Output the (x, y) coordinate of the center of the cell containing the given text.  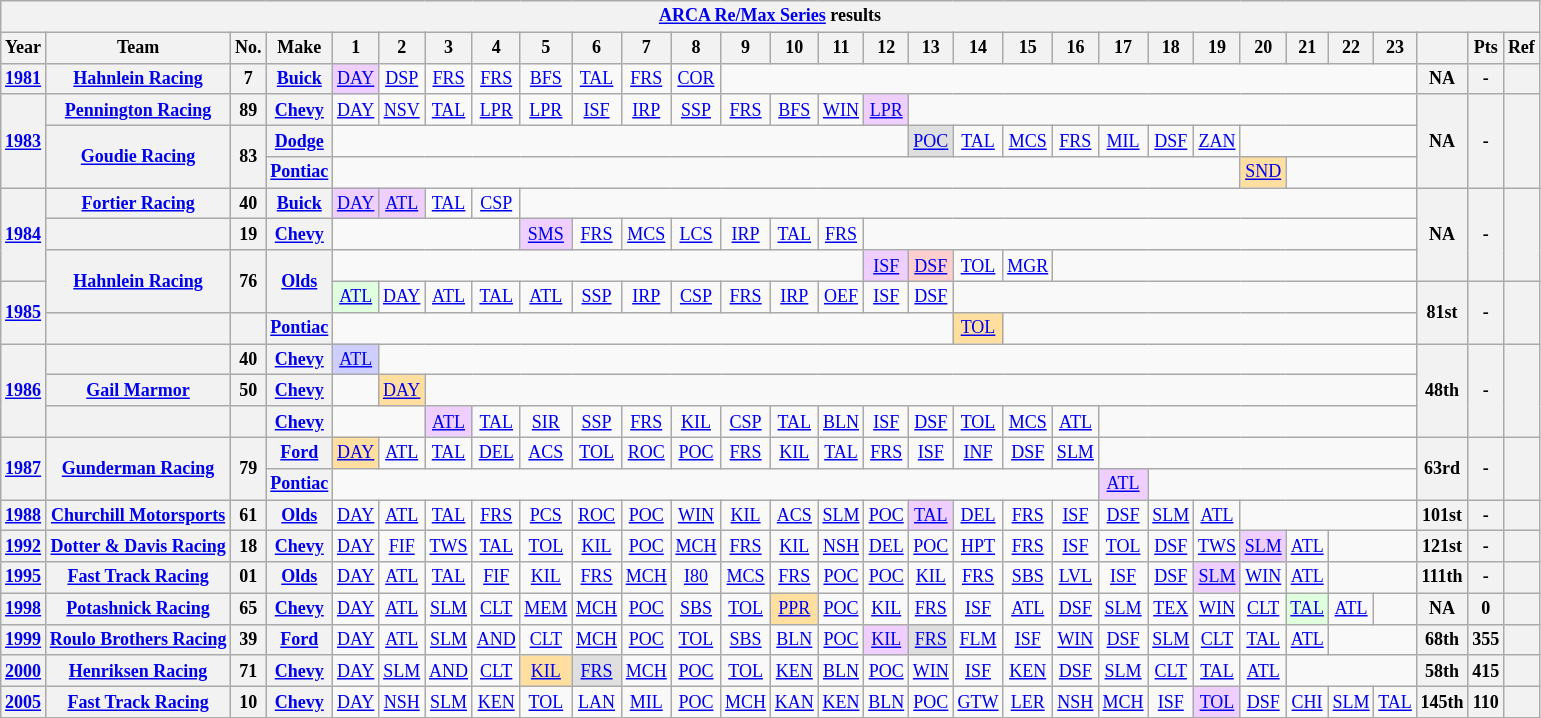
Gail Marmor (138, 390)
INF (978, 452)
No. (248, 48)
Make (300, 48)
22 (1351, 48)
DSP (402, 78)
5 (546, 48)
Goudie Racing (138, 156)
Pennington Racing (138, 110)
1998 (24, 608)
13 (932, 48)
23 (1395, 48)
110 (1486, 702)
FLM (978, 640)
TEX (1171, 608)
48th (1442, 391)
PCS (546, 516)
2000 (24, 670)
PPR (794, 608)
Gunderman Racing (138, 468)
65 (248, 608)
111th (1442, 578)
SND (1263, 172)
1987 (24, 468)
71 (248, 670)
9 (746, 48)
6 (597, 48)
Fortier Racing (138, 204)
SIR (546, 422)
I80 (696, 578)
LER (1028, 702)
0 (1486, 608)
39 (248, 640)
76 (248, 281)
11 (841, 48)
3 (449, 48)
83 (248, 156)
2005 (24, 702)
SMS (546, 234)
1984 (24, 235)
CHI (1307, 702)
1985 (24, 312)
LAN (597, 702)
145th (1442, 702)
HPT (978, 546)
1995 (24, 578)
81st (1442, 312)
79 (248, 468)
101st (1442, 516)
LVL (1076, 578)
14 (978, 48)
50 (248, 390)
20 (1263, 48)
ARCA Re/Max Series results (770, 16)
Year (24, 48)
MEM (546, 608)
ZAN (1218, 140)
LCS (696, 234)
01 (248, 578)
KAN (794, 702)
Team (138, 48)
121st (1442, 546)
1981 (24, 78)
1983 (24, 141)
4 (496, 48)
Churchill Motorsports (138, 516)
GTW (978, 702)
415 (1486, 670)
COR (696, 78)
2 (402, 48)
1 (356, 48)
63rd (1442, 468)
1999 (24, 640)
16 (1076, 48)
Pts (1486, 48)
1988 (24, 516)
Ref (1522, 48)
17 (1123, 48)
Potashnick Racing (138, 608)
89 (248, 110)
Dodge (300, 140)
8 (696, 48)
NSV (402, 110)
1992 (24, 546)
Roulo Brothers Racing (138, 640)
61 (248, 516)
68th (1442, 640)
355 (1486, 640)
12 (886, 48)
1986 (24, 391)
OEF (841, 296)
58th (1442, 670)
15 (1028, 48)
21 (1307, 48)
MGR (1028, 266)
Henriksen Racing (138, 670)
Dotter & Davis Racing (138, 546)
